For the text-containing cell, return its midpoint in [X, Y] coordinate format. 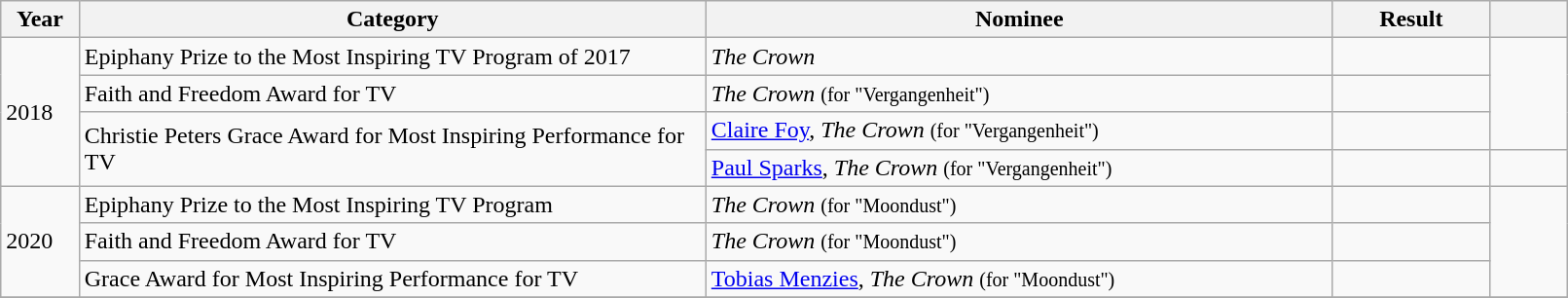
Category [392, 19]
Christie Peters Grace Award for Most Inspiring Performance for TV [392, 149]
The Crown (for "Vergangenheit") [1019, 93]
2020 [40, 242]
Nominee [1019, 19]
Year [40, 19]
2018 [40, 112]
Grace Award for Most Inspiring Performance for TV [392, 279]
Tobias Menzies, The Crown (for "Moondust") [1019, 279]
Claire Foy, The Crown (for "Vergangenheit") [1019, 130]
Result [1411, 19]
The Crown [1019, 56]
Paul Sparks, The Crown (for "Vergangenheit") [1019, 168]
Epiphany Prize to the Most Inspiring TV Program of 2017 [392, 56]
Epiphany Prize to the Most Inspiring TV Program [392, 205]
